Identify which cell holds the provided text, then report its [x, y] central coordinate. 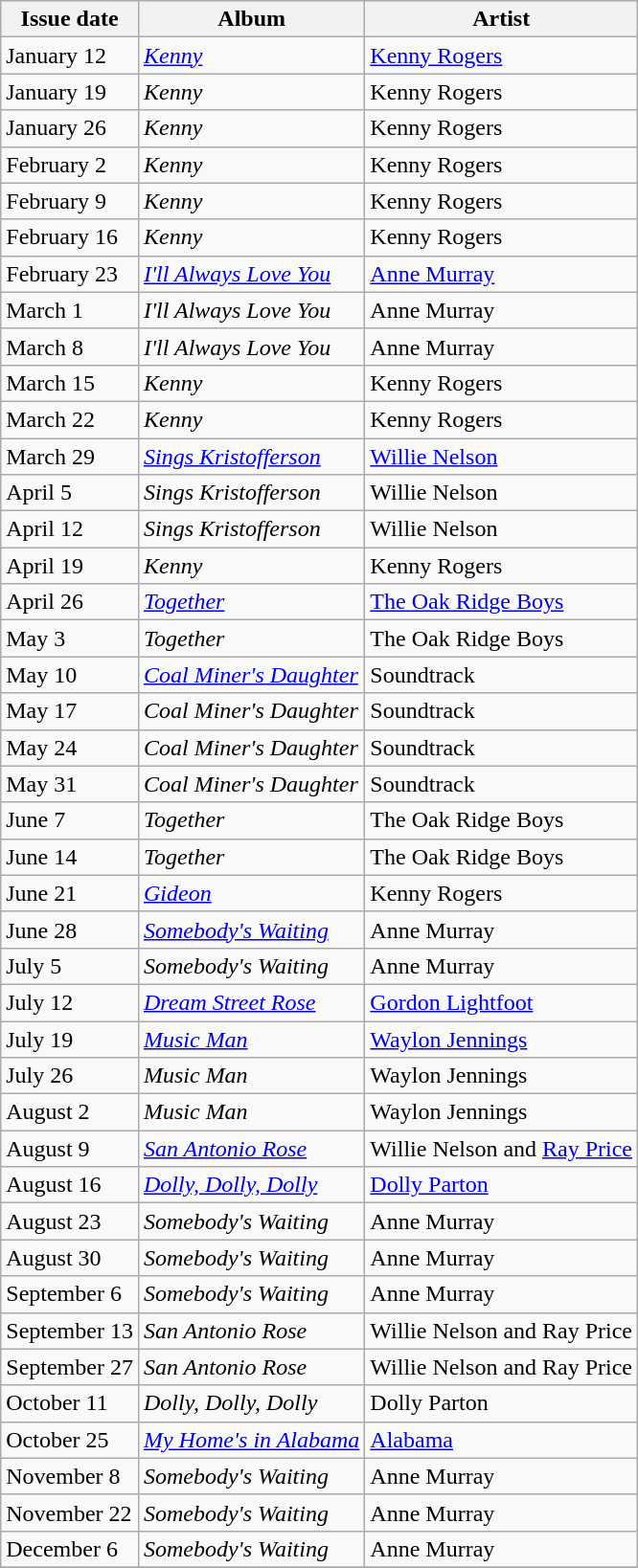
March 15 [70, 383]
July 12 [70, 1002]
June 28 [70, 930]
March 29 [70, 457]
February 23 [70, 274]
September 6 [70, 1294]
February 2 [70, 165]
September 27 [70, 1367]
Artist [502, 19]
Issue date [70, 19]
May 24 [70, 748]
May 31 [70, 784]
March 8 [70, 347]
August 2 [70, 1112]
August 16 [70, 1185]
April 5 [70, 493]
January 12 [70, 56]
July 5 [70, 966]
July 26 [70, 1076]
September 13 [70, 1331]
June 7 [70, 820]
Album [251, 19]
March 22 [70, 419]
January 26 [70, 128]
February 16 [70, 237]
August 23 [70, 1221]
Gideon [251, 893]
April 19 [70, 566]
April 26 [70, 602]
Dream Street Rose [251, 1002]
May 3 [70, 638]
August 9 [70, 1149]
November 22 [70, 1512]
December 6 [70, 1549]
October 25 [70, 1440]
June 14 [70, 857]
May 10 [70, 675]
August 30 [70, 1258]
November 8 [70, 1476]
My Home's in Alabama [251, 1440]
April 12 [70, 529]
July 19 [70, 1039]
Alabama [502, 1440]
Gordon Lightfoot [502, 1002]
May 17 [70, 711]
June 21 [70, 893]
October 11 [70, 1403]
January 19 [70, 92]
February 9 [70, 201]
March 1 [70, 310]
